Provide the (X, Y) coordinate of the cell's center where the given text is located.  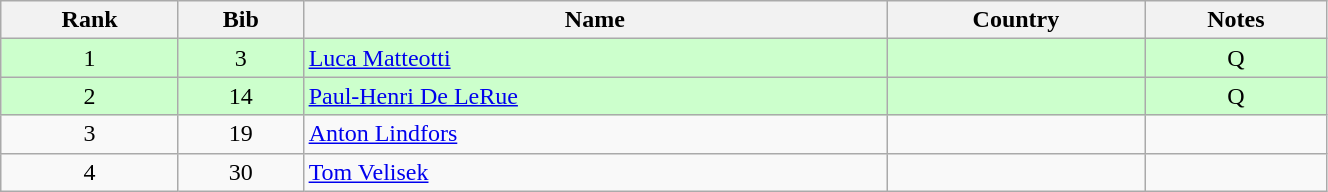
Bib (240, 20)
Tom Velisek (594, 172)
19 (240, 134)
Country (1016, 20)
Rank (90, 20)
30 (240, 172)
Luca Matteotti (594, 58)
4 (90, 172)
Paul-Henri De LeRue (594, 96)
Anton Lindfors (594, 134)
2 (90, 96)
Notes (1236, 20)
14 (240, 96)
Name (594, 20)
1 (90, 58)
